Scan for the cell matching the given text and deliver its [x, y] coordinate at center. 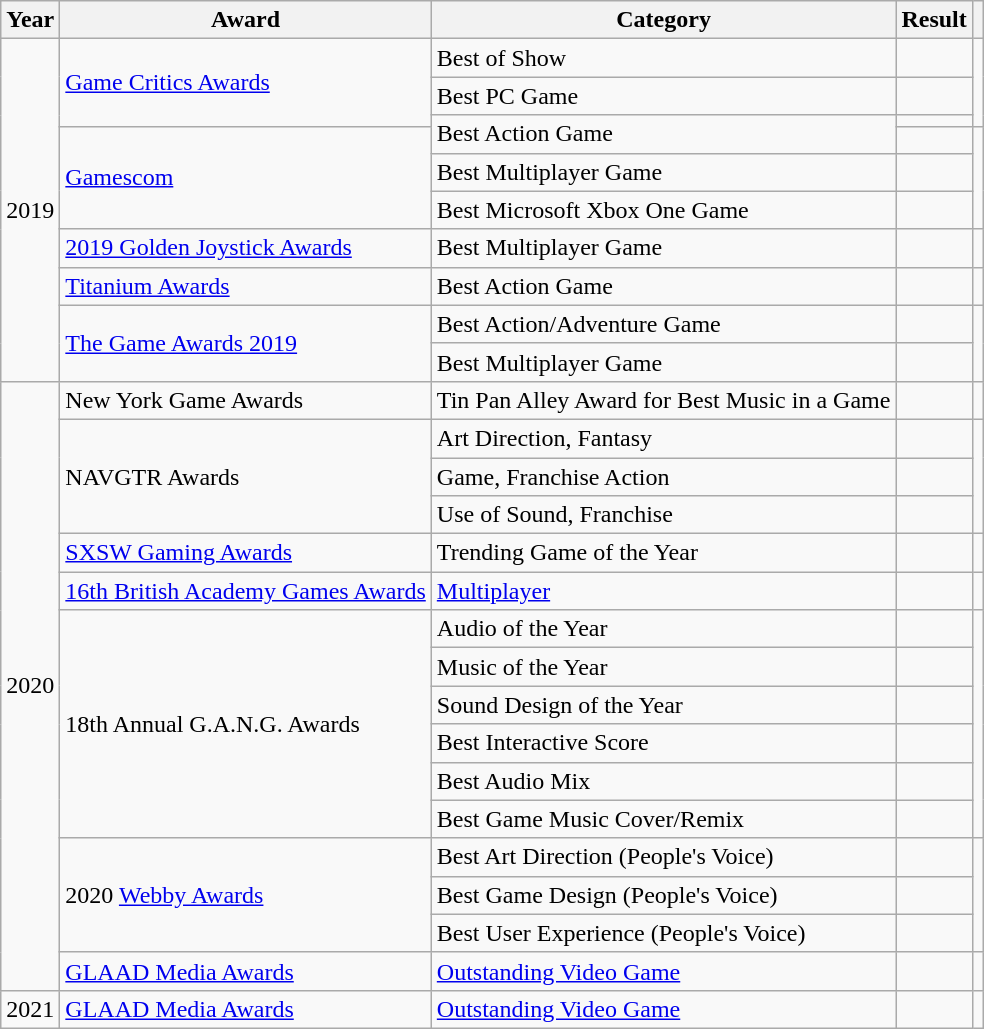
Use of Sound, Franchise [664, 515]
16th British Academy Games Awards [246, 591]
Gamescom [246, 178]
Best Microsoft Xbox One Game [664, 210]
Titanium Awards [246, 286]
New York Game Awards [246, 400]
Game, Franchise Action [664, 477]
18th Annual G.A.N.G. Awards [246, 724]
Best Audio Mix [664, 781]
Sound Design of the Year [664, 705]
Best Game Music Cover/Remix [664, 819]
2019 [30, 210]
Category [664, 20]
Best Game Design (People's Voice) [664, 895]
Best Interactive Score [664, 743]
2020 Webby Awards [246, 895]
Trending Game of the Year [664, 553]
The Game Awards 2019 [246, 343]
Best Action/Adventure Game [664, 324]
SXSW Gaming Awards [246, 553]
Award [246, 20]
Best User Experience (People's Voice) [664, 933]
Year [30, 20]
Art Direction, Fantasy [664, 438]
NAVGTR Awards [246, 476]
Best PC Game [664, 96]
2021 [30, 1009]
Audio of the Year [664, 629]
2019 Golden Joystick Awards [246, 248]
Result [934, 20]
Best Art Direction (People's Voice) [664, 857]
Music of the Year [664, 667]
2020 [30, 686]
Game Critics Awards [246, 82]
Tin Pan Alley Award for Best Music in a Game [664, 400]
Best of Show [664, 58]
Multiplayer [664, 591]
